Find where the given text appears and provide that cell's center as (X, Y) coordinate. 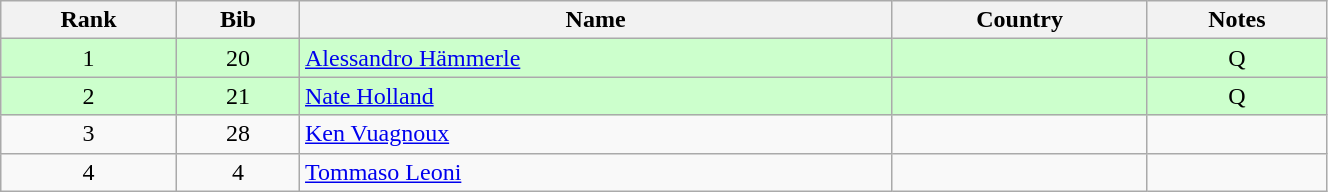
Country (1020, 20)
Name (596, 20)
Bib (238, 20)
Rank (89, 20)
1 (89, 58)
20 (238, 58)
2 (89, 96)
28 (238, 134)
Notes (1236, 20)
Alessandro Hämmerle (596, 58)
Tommaso Leoni (596, 172)
Nate Holland (596, 96)
3 (89, 134)
21 (238, 96)
Ken Vuagnoux (596, 134)
